Detect which cell encompasses the target text, then output its [X, Y] center coordinate. 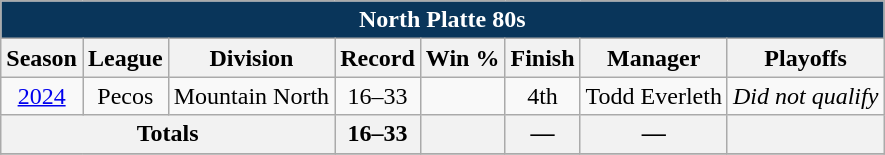
2024 [42, 96]
Totals [168, 134]
North Platte 80s [442, 20]
Todd Everleth [654, 96]
Win % [462, 58]
Did not qualify [805, 96]
Pecos [125, 96]
4th [542, 96]
Season [42, 58]
Division [251, 58]
League [125, 58]
Playoffs [805, 58]
Manager [654, 58]
Mountain North [251, 96]
Finish [542, 58]
Record [378, 58]
